Identify which cell holds the provided text, then report its (x, y) central coordinate. 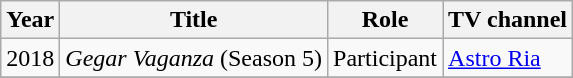
Gegar Vaganza (Season 5) (194, 58)
2018 (30, 58)
Year (30, 20)
Title (194, 20)
Role (386, 20)
Participant (386, 58)
Astro Ria (508, 58)
TV channel (508, 20)
